For the text-containing cell, return its midpoint in (X, Y) coordinate format. 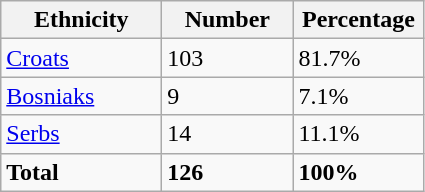
Percentage (358, 20)
100% (358, 172)
Ethnicity (82, 20)
126 (228, 172)
Croats (82, 58)
103 (228, 58)
Bosniaks (82, 96)
Serbs (82, 134)
11.1% (358, 134)
Total (82, 172)
9 (228, 96)
14 (228, 134)
81.7% (358, 58)
7.1% (358, 96)
Number (228, 20)
